Find where the given text appears and provide that cell's center as (x, y) coordinate. 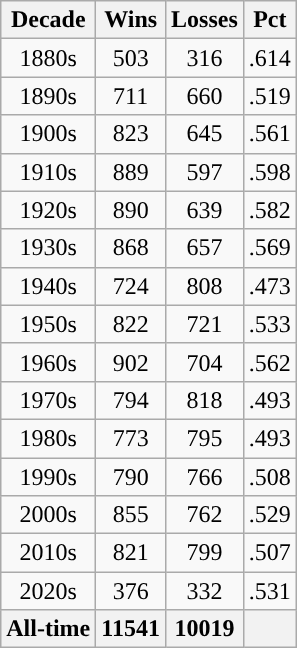
10019 (205, 629)
.473 (270, 286)
794 (131, 400)
795 (205, 438)
704 (205, 362)
316 (205, 58)
597 (205, 172)
376 (131, 591)
1980s (48, 438)
Decade (48, 20)
790 (131, 477)
821 (131, 553)
.531 (270, 591)
868 (131, 248)
762 (205, 515)
2010s (48, 553)
766 (205, 477)
1990s (48, 477)
Wins (131, 20)
660 (205, 96)
1910s (48, 172)
503 (131, 58)
1970s (48, 400)
2000s (48, 515)
773 (131, 438)
Losses (205, 20)
.508 (270, 477)
808 (205, 286)
855 (131, 515)
645 (205, 134)
.598 (270, 172)
822 (131, 324)
657 (205, 248)
1940s (48, 286)
1900s (48, 134)
11541 (131, 629)
.614 (270, 58)
.507 (270, 553)
818 (205, 400)
1930s (48, 248)
724 (131, 286)
.529 (270, 515)
1960s (48, 362)
1950s (48, 324)
.519 (270, 96)
799 (205, 553)
902 (131, 362)
Pct (270, 20)
2020s (48, 591)
890 (131, 210)
.569 (270, 248)
721 (205, 324)
823 (131, 134)
All-time (48, 629)
.562 (270, 362)
.561 (270, 134)
1920s (48, 210)
1890s (48, 96)
.533 (270, 324)
711 (131, 96)
1880s (48, 58)
889 (131, 172)
639 (205, 210)
.582 (270, 210)
332 (205, 591)
